Output the (x, y) coordinate of the center of the cell containing the given text.  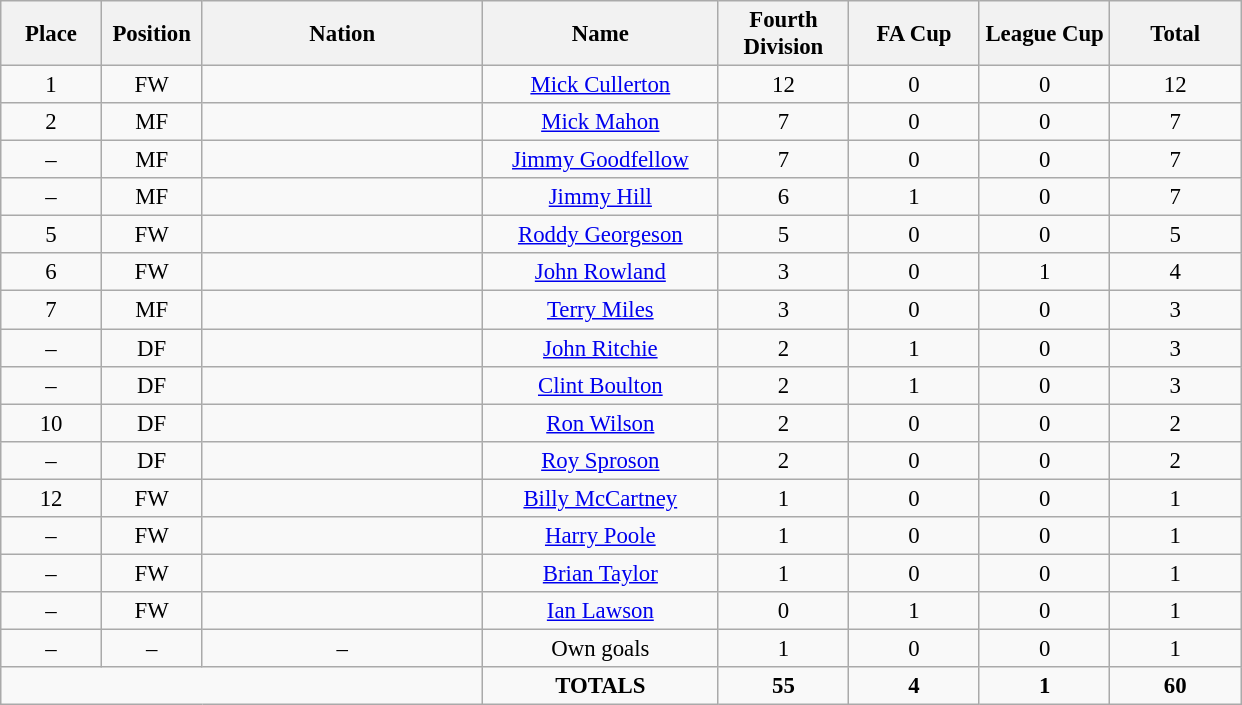
Fourth Division (784, 34)
Clint Boulton (601, 385)
Terry Miles (601, 310)
Roddy Georgeson (601, 235)
Mick Mahon (601, 122)
Total (1176, 34)
Own goals (601, 648)
Jimmy Goodfellow (601, 160)
60 (1176, 686)
FA Cup (914, 34)
Brian Taylor (601, 573)
Billy McCartney (601, 498)
Position (152, 34)
League Cup (1044, 34)
John Ritchie (601, 348)
Jimmy Hill (601, 197)
TOTALS (601, 686)
John Rowland (601, 273)
10 (52, 423)
Mick Cullerton (601, 85)
Ron Wilson (601, 423)
Place (52, 34)
Name (601, 34)
Nation (342, 34)
55 (784, 686)
Roy Sproson (601, 460)
Ian Lawson (601, 611)
Harry Poole (601, 536)
